Provide the (x, y) coordinate of the cell's center where the given text is located.  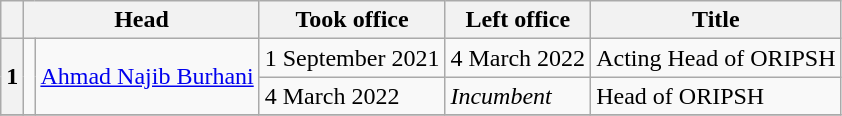
Title (716, 20)
1 September 2021 (352, 58)
Head of ORIPSH (716, 96)
Took office (352, 20)
1 (12, 77)
Head (142, 20)
Ahmad Najib Burhani (147, 77)
Left office (518, 20)
Incumbent (518, 96)
Acting Head of ORIPSH (716, 58)
